Search for the cell housing the specified text and yield its [X, Y] center coordinate. 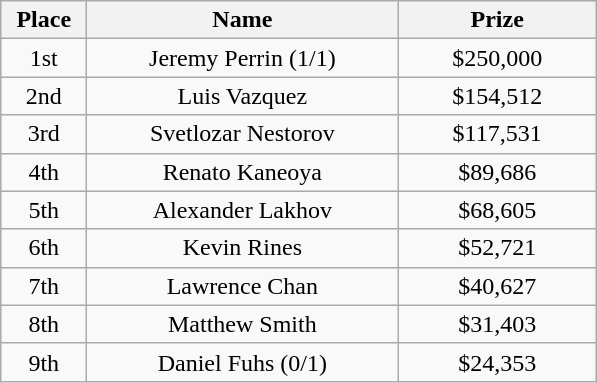
8th [44, 324]
$24,353 [498, 362]
$154,512 [498, 96]
Place [44, 20]
2nd [44, 96]
Matthew Smith [242, 324]
$250,000 [498, 58]
Daniel Fuhs (0/1) [242, 362]
Jeremy Perrin (1/1) [242, 58]
Alexander Lakhov [242, 210]
$40,627 [498, 286]
Prize [498, 20]
Lawrence Chan [242, 286]
Name [242, 20]
$117,531 [498, 134]
$89,686 [498, 172]
$31,403 [498, 324]
Kevin Rines [242, 248]
Renato Kaneoya [242, 172]
Luis Vazquez [242, 96]
$68,605 [498, 210]
4th [44, 172]
$52,721 [498, 248]
1st [44, 58]
5th [44, 210]
Svetlozar Nestorov [242, 134]
7th [44, 286]
9th [44, 362]
6th [44, 248]
3rd [44, 134]
